Search for the cell housing the specified text and yield its [X, Y] center coordinate. 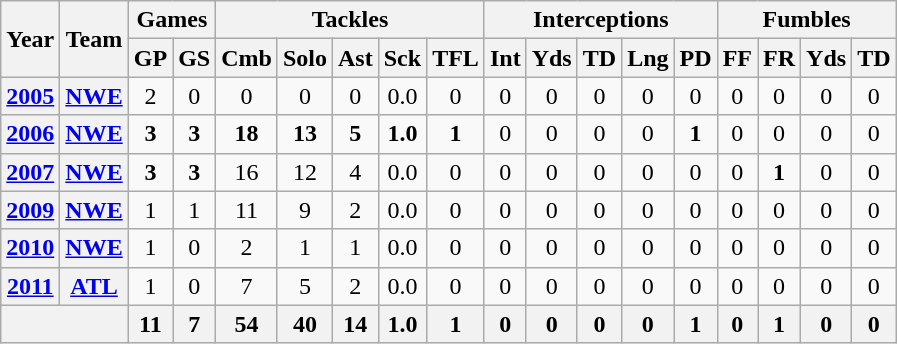
Int [505, 58]
4 [356, 172]
9 [304, 210]
ATL [94, 286]
2007 [30, 172]
PD [696, 58]
2011 [30, 286]
Interceptions [600, 20]
12 [304, 172]
FF [737, 58]
Games [172, 20]
14 [356, 324]
GP [150, 58]
Fumbles [806, 20]
TFL [456, 58]
2009 [30, 210]
16 [247, 172]
Lng [648, 58]
FR [780, 58]
Team [94, 39]
2006 [30, 134]
2005 [30, 96]
Cmb [247, 58]
2010 [30, 248]
Sck [402, 58]
Tackles [350, 20]
Year [30, 39]
54 [247, 324]
18 [247, 134]
40 [304, 324]
GS [194, 58]
Solo [304, 58]
13 [304, 134]
Ast [356, 58]
